Determine the [X, Y] coordinate at the center of the cell enclosing the given text.  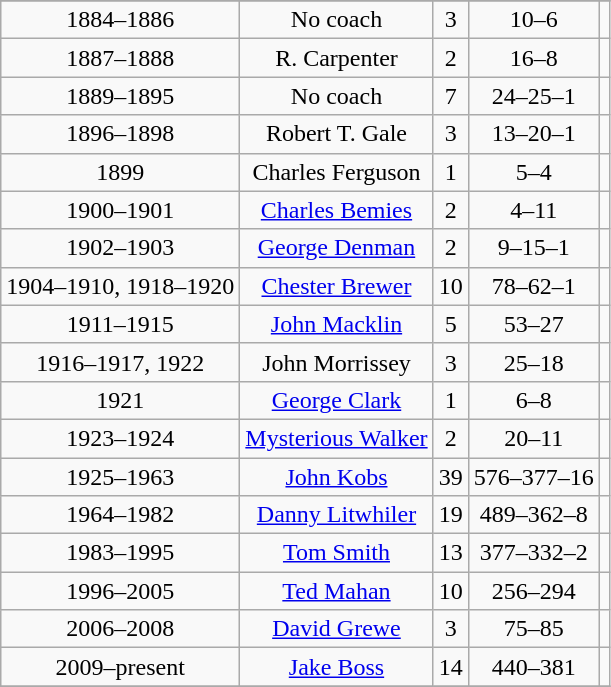
George Clark [336, 400]
1923–1924 [120, 438]
1983–1995 [120, 553]
David Grewe [336, 629]
576–377–16 [534, 477]
R. Carpenter [336, 58]
1904–1910, 1918–1920 [120, 286]
5 [450, 324]
1902–1903 [120, 248]
19 [450, 515]
14 [450, 667]
6–8 [534, 400]
16–8 [534, 58]
John Macklin [336, 324]
George Denman [336, 248]
1884–1886 [120, 20]
4–11 [534, 210]
Tom Smith [336, 553]
25–18 [534, 362]
Charles Ferguson [336, 172]
39 [450, 477]
1925–1963 [120, 477]
5–4 [534, 172]
1921 [120, 400]
Jake Boss [336, 667]
John Kobs [336, 477]
Danny Litwhiler [336, 515]
Charles Bemies [336, 210]
377–332–2 [534, 553]
9–15–1 [534, 248]
2009–present [120, 667]
78–62–1 [534, 286]
13 [450, 553]
1896–1898 [120, 134]
10–6 [534, 20]
53–27 [534, 324]
2006–2008 [120, 629]
7 [450, 96]
1996–2005 [120, 591]
256–294 [534, 591]
440–381 [534, 667]
Chester Brewer [336, 286]
1916–1917, 1922 [120, 362]
13–20–1 [534, 134]
1964–1982 [120, 515]
1911–1915 [120, 324]
1887–1888 [120, 58]
20–11 [534, 438]
24–25–1 [534, 96]
1900–1901 [120, 210]
75–85 [534, 629]
Robert T. Gale [336, 134]
1889–1895 [120, 96]
Ted Mahan [336, 591]
1899 [120, 172]
Mysterious Walker [336, 438]
John Morrissey [336, 362]
489–362–8 [534, 515]
